Identify which cell holds the provided text, then report its [x, y] central coordinate. 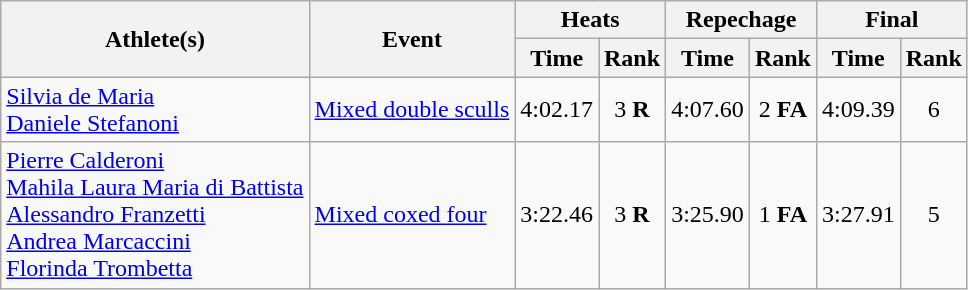
Mixed double sculls [412, 110]
4:02.17 [557, 110]
4:07.60 [708, 110]
6 [934, 110]
Mixed coxed four [412, 215]
Repechage [742, 20]
4:09.39 [858, 110]
Athlete(s) [155, 39]
Final [892, 20]
5 [934, 215]
2 FA [782, 110]
3:27.91 [858, 215]
3:25.90 [708, 215]
Pierre CalderoniMahila Laura Maria di BattistaAlessandro FranzettiAndrea MarcacciniFlorinda Trombetta [155, 215]
3:22.46 [557, 215]
Heats [590, 20]
Event [412, 39]
1 FA [782, 215]
Silvia de MariaDaniele Stefanoni [155, 110]
